For the text-containing cell, return its midpoint in (x, y) coordinate format. 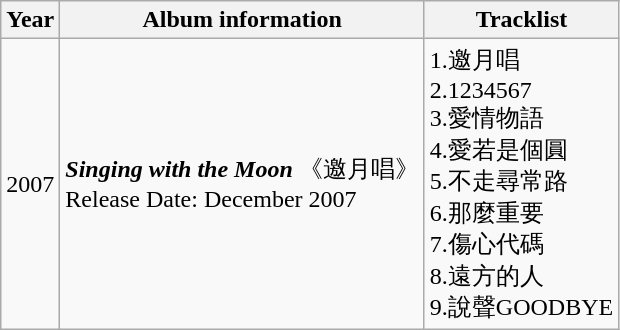
Singing with the Moon 《邀月唱》Release Date: December 2007 (242, 184)
Year (30, 20)
1.邀月唱 2.1234567 3.愛情物語 4.愛若是個圓 5.不走尋常路 6.那麼重要 7.傷心代碼 8.遠方的人 9.說聲GOODBYE (521, 184)
Tracklist (521, 20)
Album information (242, 20)
2007 (30, 184)
